Output the [x, y] coordinate of the center of the cell containing the given text.  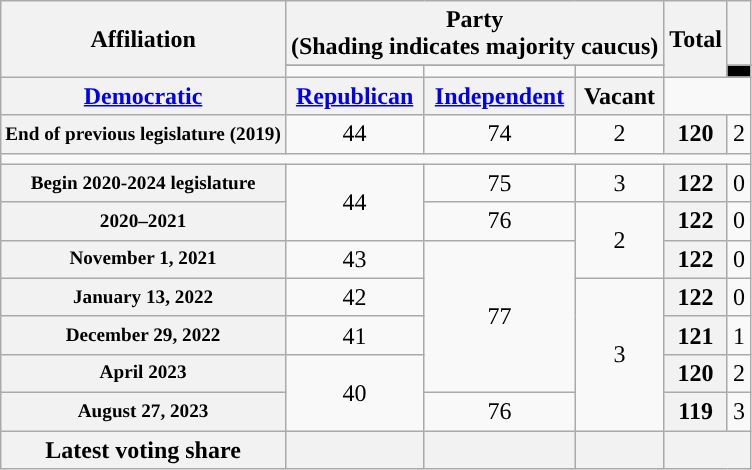
Total [696, 39]
74 [500, 134]
December 29, 2022 [144, 335]
40 [354, 392]
2020–2021 [144, 221]
Vacant [620, 96]
42 [354, 297]
77 [500, 316]
43 [354, 259]
August 27, 2023 [144, 411]
119 [696, 411]
121 [696, 335]
Affiliation [144, 39]
January 13, 2022 [144, 297]
75 [500, 183]
Begin 2020-2024 legislature [144, 183]
November 1, 2021 [144, 259]
Latest voting share [144, 449]
Republican [354, 96]
Democratic [144, 96]
1 [738, 335]
Party(Shading indicates majority caucus) [474, 34]
Independent [500, 96]
April 2023 [144, 373]
End of previous legislature (2019) [144, 134]
41 [354, 335]
